Find where the given text appears and provide that cell's center as [X, Y] coordinate. 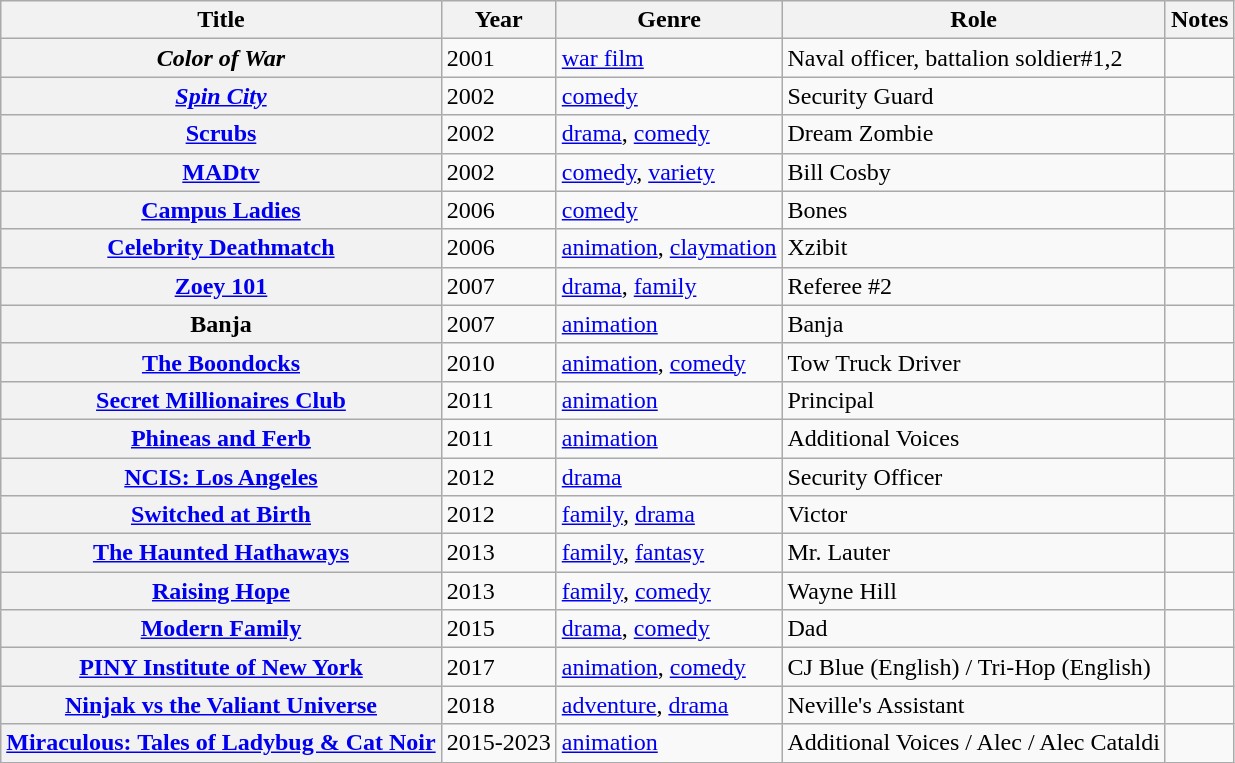
The Haunted Hathaways [221, 553]
adventure, drama [669, 705]
Role [974, 20]
2010 [498, 362]
PINY Institute of New York [221, 667]
Notes [1199, 20]
Year [498, 20]
Victor [974, 515]
2015 [498, 629]
CJ Blue (English) / Tri-Hop (English) [974, 667]
Additional Voices [974, 438]
drama [669, 477]
Switched at Birth [221, 515]
family, drama [669, 515]
Secret Millionaires Club [221, 400]
Principal [974, 400]
MADtv [221, 172]
Ninjak vs the Valiant Universe [221, 705]
Naval officer, battalion soldier#1,2 [974, 58]
Zoey 101 [221, 286]
Bones [974, 210]
Raising Hope [221, 591]
Miraculous: Tales of Ladybug & Cat Noir [221, 743]
Security Officer [974, 477]
2001 [498, 58]
The Boondocks [221, 362]
comedy, variety [669, 172]
Neville's Assistant [974, 705]
Phineas and Ferb [221, 438]
Dad [974, 629]
Celebrity Deathmatch [221, 248]
family, fantasy [669, 553]
2015-2023 [498, 743]
Modern Family [221, 629]
war film [669, 58]
Mr. Lauter [974, 553]
2017 [498, 667]
Xzibit [974, 248]
2018 [498, 705]
animation, claymation [669, 248]
family, comedy [669, 591]
Tow Truck Driver [974, 362]
Additional Voices / Alec / Alec Cataldi [974, 743]
Dream Zombie [974, 134]
drama, family [669, 286]
Scrubs [221, 134]
Genre [669, 20]
NCIS: Los Angeles [221, 477]
Referee #2 [974, 286]
Title [221, 20]
Campus Ladies [221, 210]
Color of War [221, 58]
Bill Cosby [974, 172]
Security Guard [974, 96]
Spin City [221, 96]
Wayne Hill [974, 591]
